Pinpoint the cell where the given text exists, returning its [X, Y] midpoint coordinate. 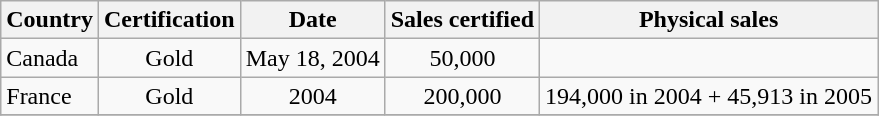
2004 [312, 96]
Date [312, 20]
May 18, 2004 [312, 58]
50,000 [462, 58]
194,000 in 2004 + 45,913 in 2005 [709, 96]
Certification [169, 20]
Sales certified [462, 20]
France [50, 96]
Country [50, 20]
Physical sales [709, 20]
200,000 [462, 96]
Canada [50, 58]
